Capture the cell that displays the provided text and extract its [X, Y] central coordinate. 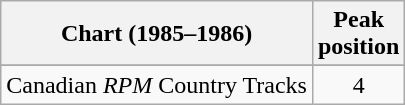
Canadian RPM Country Tracks [157, 85]
4 [358, 85]
Peakposition [358, 34]
Chart (1985–1986) [157, 34]
